Scan for the cell matching the given text and deliver its [x, y] coordinate at center. 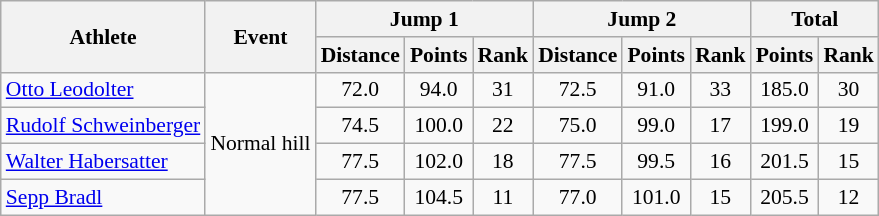
91.0 [656, 90]
94.0 [439, 90]
16 [720, 162]
Otto Leodolter [104, 90]
199.0 [785, 126]
33 [720, 90]
22 [504, 126]
Jump 1 [425, 19]
201.5 [785, 162]
Total [815, 19]
Jump 2 [642, 19]
72.0 [360, 90]
11 [504, 197]
74.5 [360, 126]
100.0 [439, 126]
31 [504, 90]
99.5 [656, 162]
Rudolf Schweinberger [104, 126]
104.5 [439, 197]
Sepp Bradl [104, 197]
102.0 [439, 162]
72.5 [578, 90]
77.0 [578, 197]
17 [720, 126]
101.0 [656, 197]
19 [848, 126]
30 [848, 90]
75.0 [578, 126]
Event [260, 36]
Walter Habersatter [104, 162]
99.0 [656, 126]
Athlete [104, 36]
205.5 [785, 197]
Normal hill [260, 143]
185.0 [785, 90]
12 [848, 197]
18 [504, 162]
